Search for the cell housing the specified text and yield its [X, Y] center coordinate. 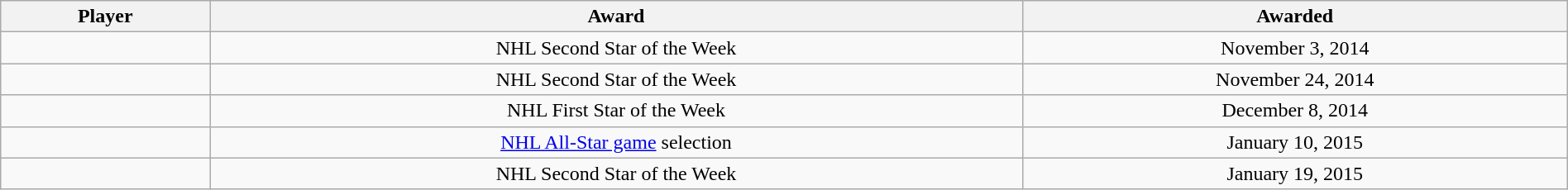
NHL First Star of the Week [617, 111]
January 10, 2015 [1295, 142]
NHL All-Star game selection [617, 142]
January 19, 2015 [1295, 173]
Award [617, 17]
November 24, 2014 [1295, 79]
Awarded [1295, 17]
November 3, 2014 [1295, 48]
Player [106, 17]
December 8, 2014 [1295, 111]
